Find where the given text appears and provide that cell's center as [x, y] coordinate. 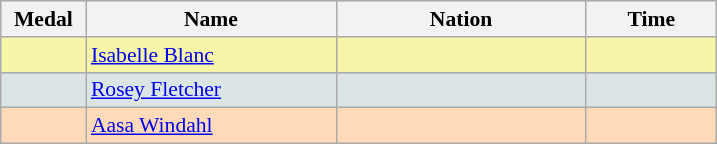
Medal [44, 19]
Isabelle Blanc [211, 55]
Name [211, 19]
Time [651, 19]
Nation [461, 19]
Aasa Windahl [211, 126]
Rosey Fletcher [211, 90]
